Identify which cell holds the provided text, then report its (x, y) central coordinate. 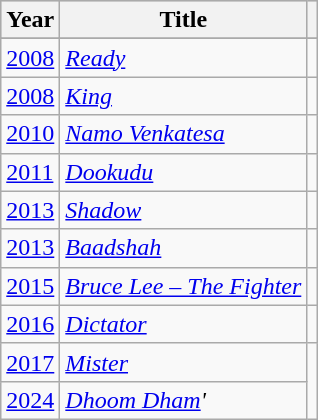
2016 (30, 324)
2015 (30, 286)
Dictator (184, 324)
2010 (30, 134)
Title (184, 20)
Dhoom Dham' (184, 400)
2017 (30, 362)
2011 (30, 172)
Bruce Lee – The Fighter (184, 286)
Ready (184, 58)
Baadshah (184, 248)
King (184, 96)
Dookudu (184, 172)
Namo Venkatesa (184, 134)
Year (30, 20)
2024 (30, 400)
Shadow (184, 210)
Mister (184, 362)
